Determine the [x, y] coordinate at the center of the cell enclosing the given text.  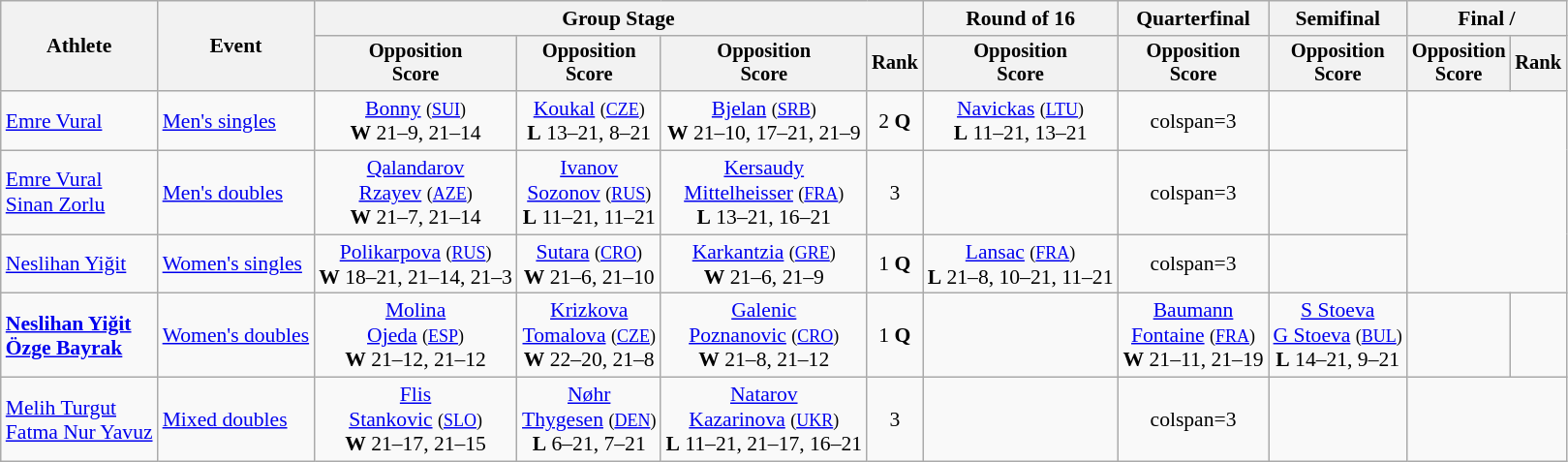
IvanovSozonov (RUS)L 11–21, 11–21 [589, 194]
Group Stage [618, 18]
BaumannFontaine (FRA)W 21–11, 21–19 [1193, 335]
MolinaOjeda (ESP)W 21–12, 21–12 [415, 335]
Lansac (FRA)L 21–8, 10–21, 11–21 [1021, 263]
KrizkovaTomalova (CZE)W 22–20, 21–8 [589, 335]
Melih TurgutFatma Nur Yavuz [79, 420]
Neslihan YiğitÖzge Bayrak [79, 335]
Neslihan Yiğit [79, 263]
QalandarovRzayev (AZE)W 21–7, 21–14 [415, 194]
Sutara (CRO)W 21–6, 21–10 [589, 263]
GalenicPoznanovic (CRO)W 21–8, 21–12 [763, 335]
Navickas (LTU)L 11–21, 13–21 [1021, 120]
Quarterfinal [1193, 18]
Men's singles [236, 120]
KersaudyMittelheisser (FRA)L 13–21, 16–21 [763, 194]
Women's singles [236, 263]
Bonny (SUI)W 21–9, 21–14 [415, 120]
Koukal (CZE)L 13–21, 8–21 [589, 120]
Round of 16 [1021, 18]
Final / [1487, 18]
2 Q [895, 120]
Emre Vural [79, 120]
FlisStankovic (SLO)W 21–17, 21–15 [415, 420]
S StoevaG Stoeva (BUL)L 14–21, 9–21 [1338, 335]
Women's doubles [236, 335]
Semifinal [1338, 18]
NøhrThygesen (DEN)L 6–21, 7–21 [589, 420]
Karkantzia (GRE)W 21–6, 21–9 [763, 263]
NatarovKazarinova (UKR)L 11–21, 21–17, 16–21 [763, 420]
Men's doubles [236, 194]
Emre VuralSinan Zorlu [79, 194]
Event [236, 46]
Athlete [79, 46]
Bjelan (SRB)W 21–10, 17–21, 21–9 [763, 120]
Polikarpova (RUS)W 18–21, 21–14, 21–3 [415, 263]
Mixed doubles [236, 420]
